Extract the [x, y] coordinate from the center of the cell holding the provided text.  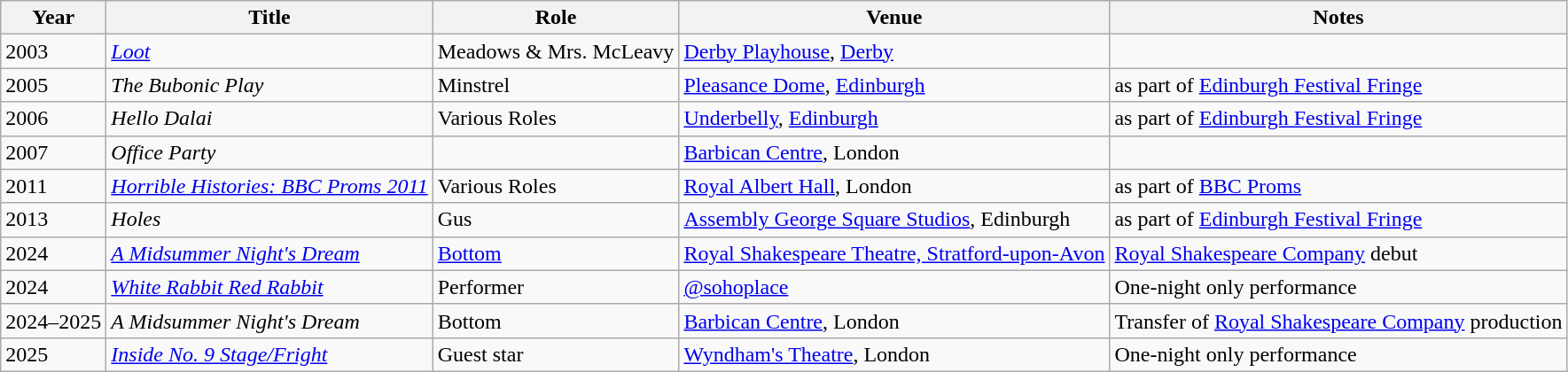
Minstrel [556, 85]
Guest star [556, 354]
Underbelly, Edinburgh [894, 119]
Gus [556, 220]
Royal Shakespeare Company debut [1338, 253]
2003 [53, 51]
2007 [53, 152]
2011 [53, 186]
@sohoplace [894, 287]
Office Party [269, 152]
Title [269, 18]
Transfer of Royal Shakespeare Company production [1338, 321]
Notes [1338, 18]
Horrible Histories: BBC Proms 2011 [269, 186]
2025 [53, 354]
2005 [53, 85]
White Rabbit Red Rabbit [269, 287]
Hello Dalai [269, 119]
The Bubonic Play [269, 85]
Royal Shakespeare Theatre, Stratford-upon-Avon [894, 253]
Year [53, 18]
Performer [556, 287]
2006 [53, 119]
2024–2025 [53, 321]
2013 [53, 220]
Role [556, 18]
Meadows & Mrs. McLeavy [556, 51]
Loot [269, 51]
Pleasance Dome, Edinburgh [894, 85]
Inside No. 9 Stage/Fright [269, 354]
as part of BBC Proms [1338, 186]
Assembly George Square Studios, Edinburgh [894, 220]
Wyndham's Theatre, London [894, 354]
Venue [894, 18]
Holes [269, 220]
Derby Playhouse, Derby [894, 51]
Royal Albert Hall, London [894, 186]
